Capture the cell that displays the provided text and extract its [x, y] central coordinate. 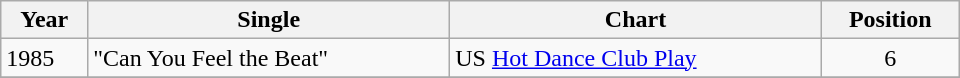
Year [44, 20]
Chart [636, 20]
US Hot Dance Club Play [636, 58]
Single [269, 20]
"Can You Feel the Beat" [269, 58]
Position [890, 20]
6 [890, 58]
1985 [44, 58]
